Return the (X, Y) coordinate for the center point of the cell that contains the specified text.  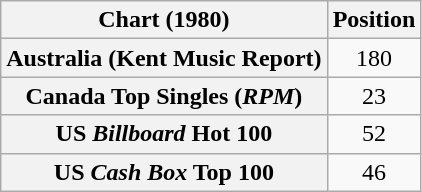
46 (374, 172)
US Billboard Hot 100 (164, 134)
180 (374, 58)
52 (374, 134)
US Cash Box Top 100 (164, 172)
Position (374, 20)
Australia (Kent Music Report) (164, 58)
Chart (1980) (164, 20)
23 (374, 96)
Canada Top Singles (RPM) (164, 96)
